Locate the cell with the specified text and output its [X, Y] center coordinate. 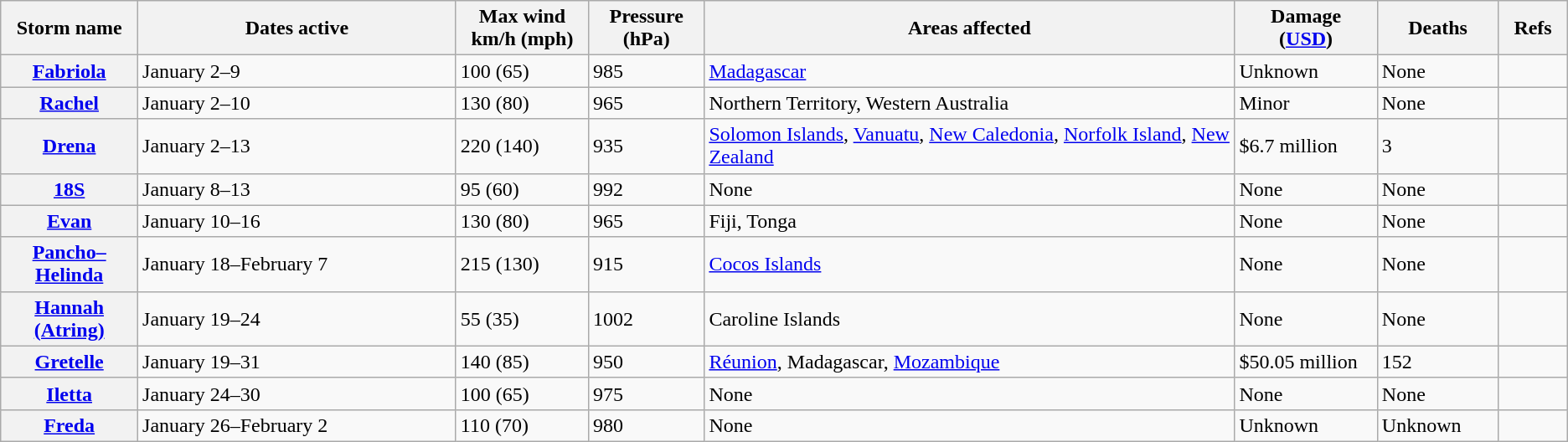
Caroline Islands [970, 318]
Areas affected [970, 28]
January 2–10 [297, 103]
915 [647, 265]
Dates active [297, 28]
January 19–31 [297, 362]
$6.7 million [1306, 146]
215 (130) [522, 265]
980 [647, 425]
Solomon Islands, Vanuatu, New Caledonia, Norfolk Island, New Zealand [970, 146]
3 [1437, 146]
Rachel [70, 103]
Madagascar [970, 71]
985 [647, 71]
110 (70) [522, 425]
January 10–16 [297, 221]
220 (140) [522, 146]
Storm name [70, 28]
Hannah (Atring) [70, 318]
Pressure(hPa) [647, 28]
18S [70, 189]
Iletta [70, 393]
January 2–13 [297, 146]
140 (85) [522, 362]
Refs [1533, 28]
January 8–13 [297, 189]
992 [647, 189]
Pancho–Helinda [70, 265]
January 2–9 [297, 71]
Deaths [1437, 28]
Max windkm/h (mph) [522, 28]
Fiji, Tonga [970, 221]
Fabriola [70, 71]
950 [647, 362]
975 [647, 393]
935 [647, 146]
January 26–February 2 [297, 425]
Freda [70, 425]
152 [1437, 362]
January 24–30 [297, 393]
Damage(USD) [1306, 28]
Gretelle [70, 362]
Drena [70, 146]
January 18–February 7 [297, 265]
Northern Territory, Western Australia [970, 103]
Evan [70, 221]
1002 [647, 318]
January 19–24 [297, 318]
$50.05 million [1306, 362]
55 (35) [522, 318]
95 (60) [522, 189]
Réunion, Madagascar, Mozambique [970, 362]
Minor [1306, 103]
Cocos Islands [970, 265]
